Identify which cell holds the provided text, then report its (X, Y) central coordinate. 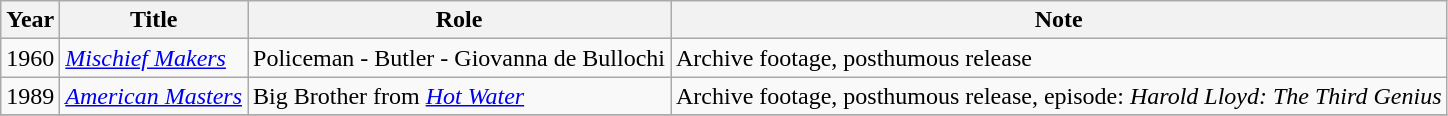
Big Brother from Hot Water (460, 96)
1960 (30, 58)
1989 (30, 96)
Title (154, 20)
Mischief Makers (154, 58)
Role (460, 20)
Archive footage, posthumous release (1058, 58)
Year (30, 20)
Policeman - Butler - Giovanna de Bullochi (460, 58)
Archive footage, posthumous release, episode: Harold Lloyd: The Third Genius (1058, 96)
American Masters (154, 96)
Note (1058, 20)
